Determine the [X, Y] coordinate at the center of the cell enclosing the given text.  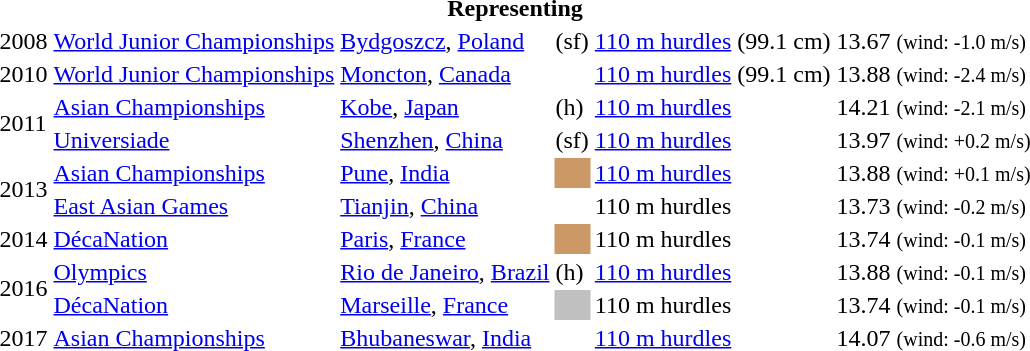
Universiade [194, 140]
Paris, France [445, 239]
Marseille, France [445, 305]
Shenzhen, China [445, 140]
Kobe, Japan [445, 107]
Bydgoszcz, Poland [445, 41]
Rio de Janeiro, Brazil [445, 272]
East Asian Games [194, 206]
Pune, India [445, 173]
Moncton, Canada [445, 74]
Tianjin, China [445, 206]
Olympics [194, 272]
